Pinpoint the cell where the given text exists, returning its [x, y] midpoint coordinate. 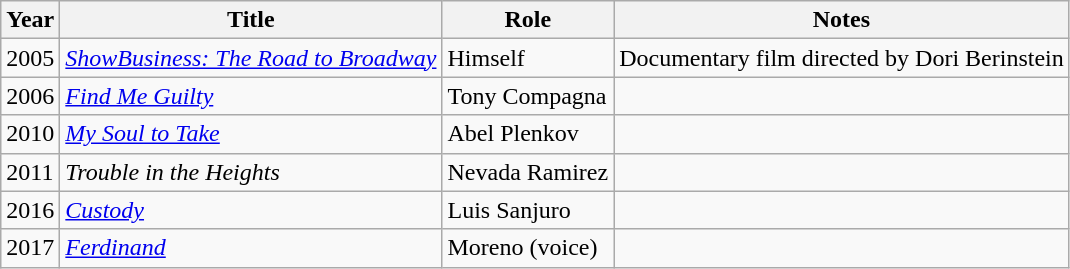
Ferdinand [251, 248]
2011 [30, 172]
Abel Plenkov [528, 134]
Documentary film directed by Dori Berinstein [842, 58]
2005 [30, 58]
Tony Compagna [528, 96]
Year [30, 20]
2010 [30, 134]
Himself [528, 58]
Role [528, 20]
2006 [30, 96]
2017 [30, 248]
My Soul to Take [251, 134]
Trouble in the Heights [251, 172]
Nevada Ramirez [528, 172]
Moreno (voice) [528, 248]
ShowBusiness: The Road to Broadway [251, 58]
Custody [251, 210]
Notes [842, 20]
2016 [30, 210]
Title [251, 20]
Find Me Guilty [251, 96]
Luis Sanjuro [528, 210]
